Find where the given text appears and provide that cell's center as [X, Y] coordinate. 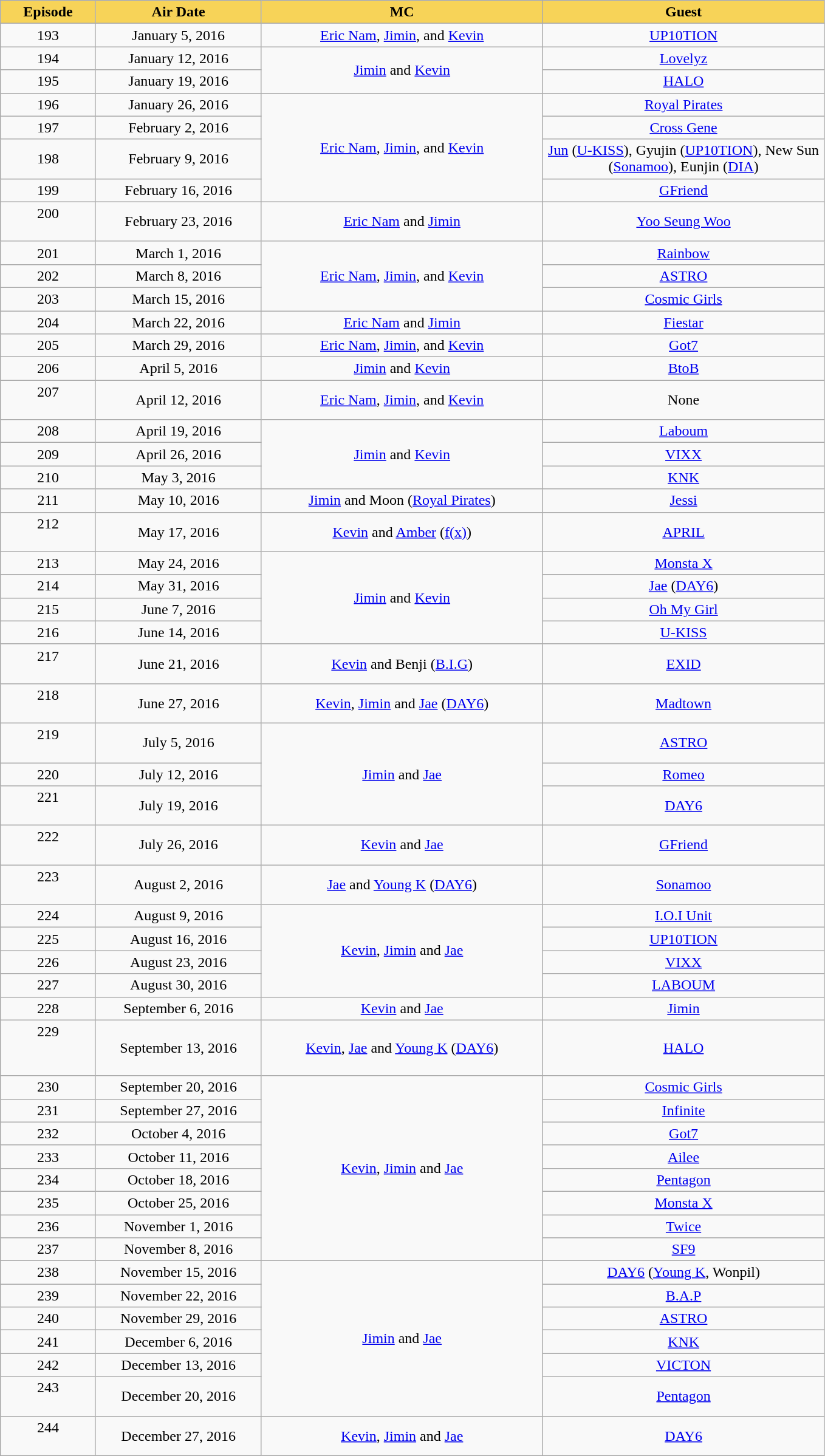
Royal Pirates [683, 104]
B.A.P [683, 1296]
Lovelyz [683, 58]
March 15, 2016 [179, 299]
Twice [683, 1226]
Jimin [683, 1008]
December 6, 2016 [179, 1342]
202 [49, 276]
June 14, 2016 [179, 632]
240 [49, 1319]
201 [49, 253]
Sonamoo [683, 884]
June 27, 2016 [179, 703]
227 [49, 985]
February 16, 2016 [179, 190]
215 [49, 609]
213 [49, 563]
Episode [49, 12]
235 [49, 1203]
214 [49, 586]
U-KISS [683, 632]
October 25, 2016 [179, 1203]
July 12, 2016 [179, 774]
February 2, 2016 [179, 128]
SF9 [683, 1249]
210 [49, 477]
Rainbow [683, 253]
December 20, 2016 [179, 1396]
BtoB [683, 369]
220 [49, 774]
234 [49, 1180]
Infinite [683, 1110]
March 22, 2016 [179, 323]
Fiestar [683, 323]
APRIL [683, 532]
February 23, 2016 [179, 221]
None [683, 400]
August 2, 2016 [179, 884]
August 23, 2016 [179, 962]
233 [49, 1157]
232 [49, 1133]
LABOUM [683, 985]
April 26, 2016 [179, 454]
VICTON [683, 1365]
January 12, 2016 [179, 58]
Kevin and Benji (B.I.G) [402, 663]
June 7, 2016 [179, 609]
243 [49, 1396]
August 16, 2016 [179, 939]
June 21, 2016 [179, 663]
Jessi [683, 501]
Kevin and Amber (f(x)) [402, 532]
209 [49, 454]
218 [49, 703]
July 19, 2016 [179, 805]
Cross Gene [683, 128]
May 31, 2016 [179, 586]
July 26, 2016 [179, 846]
May 3, 2016 [179, 477]
September 13, 2016 [179, 1048]
200 [49, 221]
225 [49, 939]
Kevin, Jae and Young K (DAY6) [402, 1048]
205 [49, 346]
Laboum [683, 431]
224 [49, 916]
241 [49, 1342]
229 [49, 1048]
November 29, 2016 [179, 1319]
EXID [683, 663]
Madtown [683, 703]
221 [49, 805]
197 [49, 128]
Romeo [683, 774]
April 12, 2016 [179, 400]
212 [49, 532]
December 27, 2016 [179, 1436]
204 [49, 323]
Jun (U-KISS), Gyujin (UP10TION), New Sun (Sonamoo), Eunjin (DIA) [683, 159]
April 19, 2016 [179, 431]
January 5, 2016 [179, 35]
May 24, 2016 [179, 563]
MC [402, 12]
August 9, 2016 [179, 916]
Oh My Girl [683, 609]
October 18, 2016 [179, 1180]
July 5, 2016 [179, 742]
198 [49, 159]
Kevin, Jimin and Jae (DAY6) [402, 703]
March 8, 2016 [179, 276]
195 [49, 81]
May 17, 2016 [179, 532]
208 [49, 431]
216 [49, 632]
September 27, 2016 [179, 1110]
238 [49, 1273]
May 10, 2016 [179, 501]
203 [49, 299]
Ailee [683, 1157]
228 [49, 1008]
January 19, 2016 [179, 81]
211 [49, 501]
March 29, 2016 [179, 346]
January 26, 2016 [179, 104]
196 [49, 104]
Jimin and Moon (Royal Pirates) [402, 501]
237 [49, 1249]
September 20, 2016 [179, 1087]
Jae and Young K (DAY6) [402, 884]
217 [49, 663]
DAY6 (Young K, Wonpil) [683, 1273]
December 13, 2016 [179, 1365]
November 22, 2016 [179, 1296]
I.O.I Unit [683, 916]
February 9, 2016 [179, 159]
207 [49, 400]
206 [49, 369]
August 30, 2016 [179, 985]
222 [49, 846]
244 [49, 1436]
226 [49, 962]
230 [49, 1087]
October 11, 2016 [179, 1157]
April 5, 2016 [179, 369]
242 [49, 1365]
March 1, 2016 [179, 253]
236 [49, 1226]
Guest [683, 12]
199 [49, 190]
194 [49, 58]
193 [49, 35]
October 4, 2016 [179, 1133]
219 [49, 742]
November 1, 2016 [179, 1226]
Jae (DAY6) [683, 586]
223 [49, 884]
231 [49, 1110]
September 6, 2016 [179, 1008]
Yoo Seung Woo [683, 221]
November 15, 2016 [179, 1273]
239 [49, 1296]
Air Date [179, 12]
November 8, 2016 [179, 1249]
